Extract the (X, Y) coordinate from the center of the cell holding the provided text.  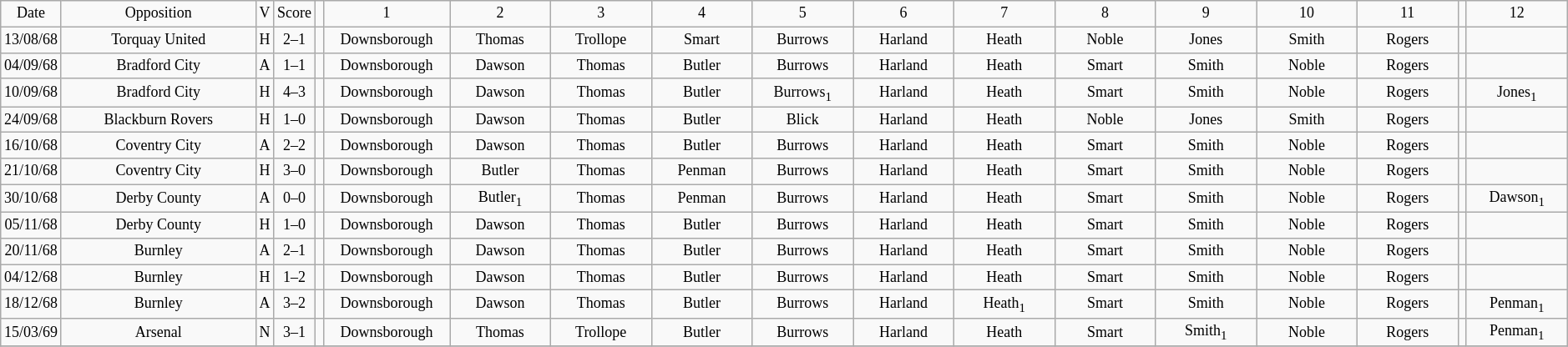
2–2 (295, 145)
10 (1308, 13)
1 (387, 13)
N (265, 332)
Heath1 (1005, 304)
Arsenal (159, 332)
1–1 (295, 65)
0–0 (295, 199)
7 (1005, 13)
Smith1 (1206, 332)
18/12/68 (32, 304)
3–2 (295, 304)
3–0 (295, 172)
05/11/68 (32, 225)
Score (295, 13)
Date (32, 13)
V (265, 13)
24/09/68 (32, 120)
Burrows1 (803, 92)
3–1 (295, 332)
16/10/68 (32, 145)
Blick (803, 120)
5 (803, 13)
20/11/68 (32, 250)
Torquay United (159, 40)
Butler1 (499, 199)
15/03/69 (32, 332)
13/08/68 (32, 40)
Blackburn Rovers (159, 120)
10/09/68 (32, 92)
8 (1105, 13)
3 (601, 13)
6 (903, 13)
Dawson1 (1516, 199)
2 (499, 13)
04/12/68 (32, 277)
1–2 (295, 277)
4–3 (295, 92)
12 (1516, 13)
Jones1 (1516, 92)
30/10/68 (32, 199)
04/09/68 (32, 65)
11 (1408, 13)
9 (1206, 13)
4 (701, 13)
Opposition (159, 13)
21/10/68 (32, 172)
